Identify which cell holds the provided text, then report its (x, y) central coordinate. 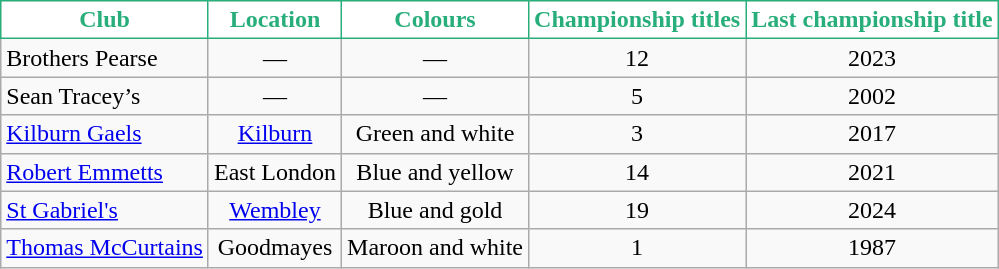
St Gabriel's (105, 210)
East London (274, 172)
Last championship title (872, 20)
Blue and gold (436, 210)
Brothers Pearse (105, 58)
Championship titles (638, 20)
Robert Emmetts (105, 172)
Kilburn Gaels (105, 134)
Colours (436, 20)
5 (638, 96)
Blue and yellow (436, 172)
Goodmayes (274, 248)
Wembley (274, 210)
2017 (872, 134)
Club (105, 20)
Sean Tracey’s (105, 96)
14 (638, 172)
Kilburn (274, 134)
12 (638, 58)
2023 (872, 58)
3 (638, 134)
Maroon and white (436, 248)
2024 (872, 210)
Green and white (436, 134)
Thomas McCurtains (105, 248)
19 (638, 210)
Location (274, 20)
2021 (872, 172)
2002 (872, 96)
1987 (872, 248)
1 (638, 248)
